Output the [X, Y] coordinate of the center of the cell containing the given text.  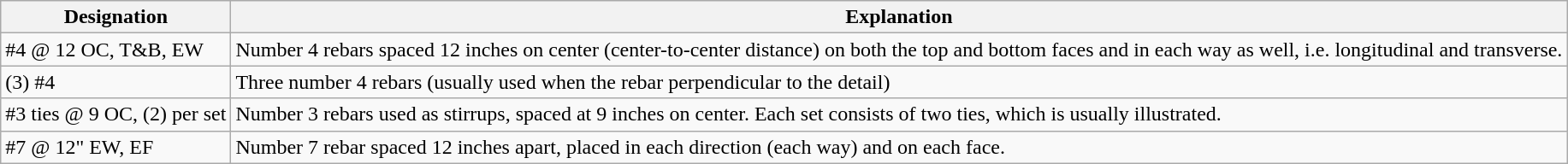
Explanation [899, 17]
Number 3 rebars used as stirrups, spaced at 9 inches on center. Each set consists of two ties, which is usually illustrated. [899, 114]
#3 ties @ 9 OC, (2) per set [116, 114]
#4 @ 12 OC, T&B, EW [116, 50]
Three number 4 rebars (usually used when the rebar perpendicular to the detail) [899, 82]
Designation [116, 17]
(3) #4 [116, 82]
#7 @ 12" EW, EF [116, 147]
Number 7 rebar spaced 12 inches apart, placed in each direction (each way) and on each face. [899, 147]
